Return (x, y) of the center of cell containing provided text 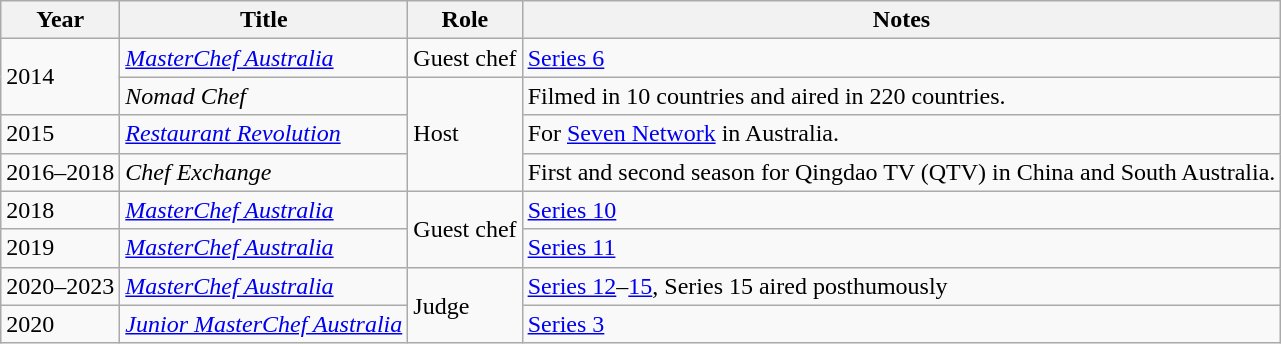
Series 11 (902, 248)
Series 10 (902, 210)
2015 (60, 134)
Notes (902, 20)
Title (264, 20)
Chef Exchange (264, 172)
Filmed in 10 countries and aired in 220 countries. (902, 96)
2014 (60, 77)
Role (465, 20)
Junior MasterChef Australia (264, 324)
First and second season for Qingdao TV (QTV) in China and South Australia. (902, 172)
2020 (60, 324)
Series 3 (902, 324)
2016–2018 (60, 172)
Year (60, 20)
2020–2023 (60, 286)
Restaurant Revolution (264, 134)
Host (465, 134)
2019 (60, 248)
Series 12–15, Series 15 aired posthumously (902, 286)
2018 (60, 210)
Series 6 (902, 58)
Judge (465, 305)
Nomad Chef (264, 96)
For Seven Network in Australia. (902, 134)
